Extract the (X, Y) coordinate from the center of the cell holding the provided text.  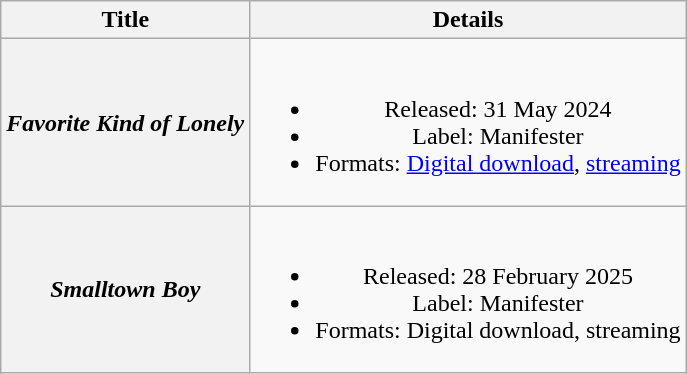
Smalltown Boy (126, 290)
Title (126, 20)
Released: 31 May 2024Label: ManifesterFormats: Digital download, streaming (468, 122)
Favorite Kind of Lonely (126, 122)
Details (468, 20)
Released: 28 February 2025Label: ManifesterFormats: Digital download, streaming (468, 290)
